Detect which cell encompasses the target text, then output its [x, y] center coordinate. 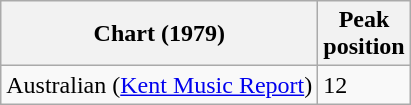
Chart (1979) [160, 34]
12 [364, 85]
Australian (Kent Music Report) [160, 85]
Peakposition [364, 34]
